Identify which cell holds the provided text, then report its (X, Y) central coordinate. 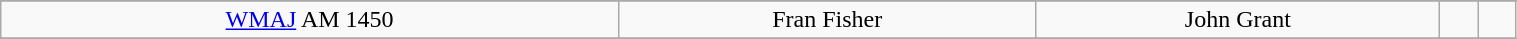
Fran Fisher (827, 20)
WMAJ AM 1450 (310, 20)
John Grant (1238, 20)
